Locate the cell with the specified text and output its [x, y] center coordinate. 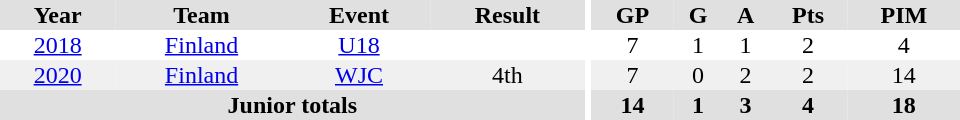
4th [507, 75]
GP [632, 15]
3 [746, 105]
2020 [58, 75]
G [698, 15]
A [746, 15]
Event [359, 15]
0 [698, 75]
U18 [359, 45]
Junior totals [292, 105]
WJC [359, 75]
Team [202, 15]
Pts [808, 15]
2018 [58, 45]
18 [904, 105]
PIM [904, 15]
Year [58, 15]
Result [507, 15]
